From the cell containing the given text, extract its center point as [x, y] coordinate. 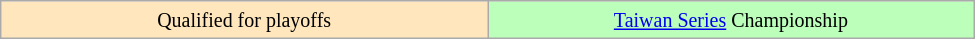
Taiwan Series Championship [732, 20]
Qualified for playoffs [244, 20]
